Find where the given text appears and provide that cell's center as (X, Y) coordinate. 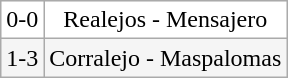
Realejos - Mensajero (166, 20)
1-3 (22, 58)
Corralejo - Maspalomas (166, 58)
0-0 (22, 20)
